Identify which cell holds the provided text, then report its [X, Y] central coordinate. 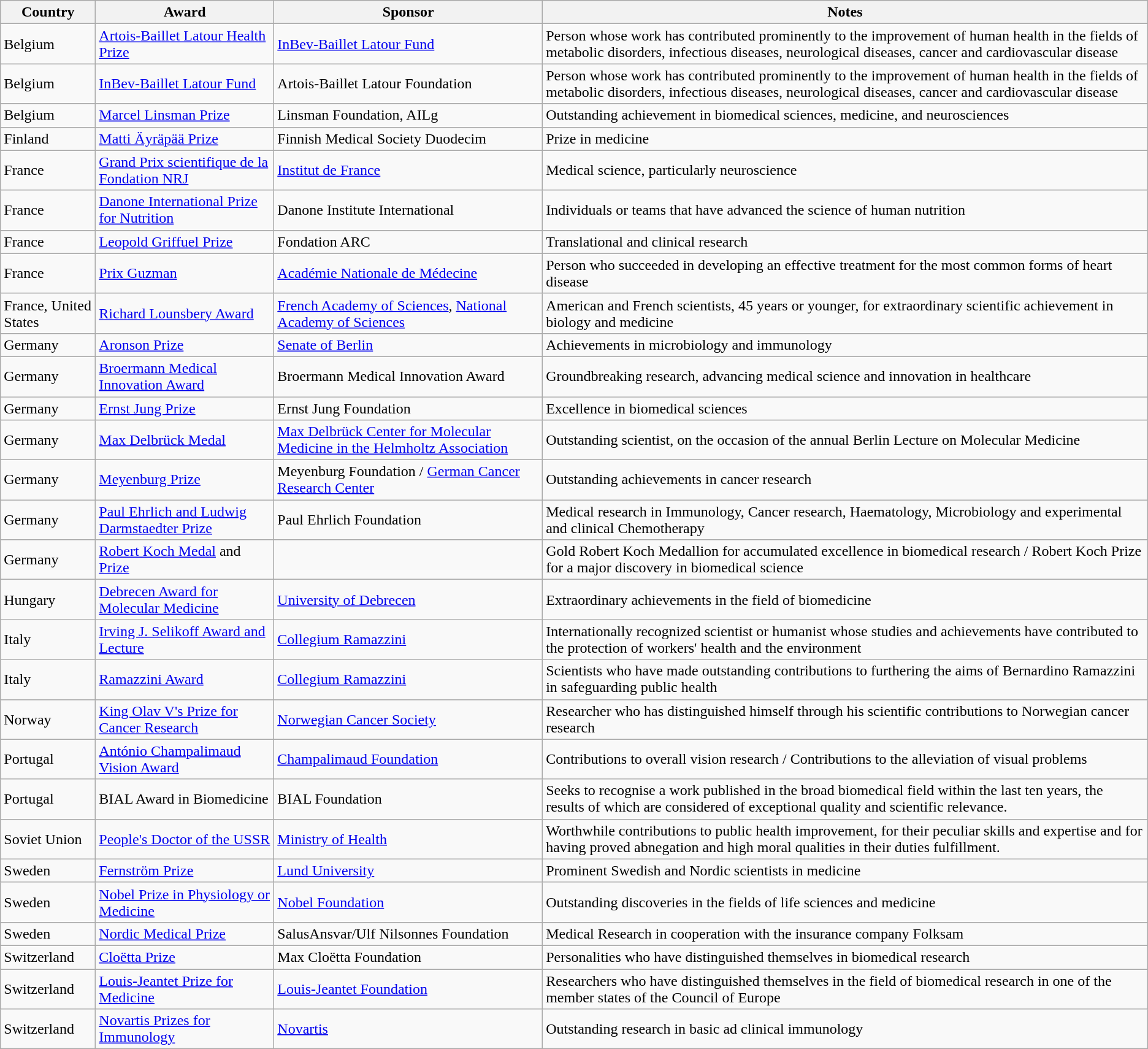
Prize in medicine [845, 139]
Outstanding achievement in biomedical sciences, medicine, and neurosciences [845, 115]
Louis-Jeantet Prize for Medicine [185, 989]
Hungary [48, 600]
Sponsor [408, 12]
Novartis Prizes for Immunology [185, 1029]
Award [185, 12]
Danone Institute International [408, 210]
Robert Koch Medal and Prize [185, 559]
Researcher who has distinguished himself through his scientific contributions to Norwegian cancer research [845, 719]
Personalities who have distinguished themselves in biomedical research [845, 957]
Scientists who have made outstanding contributions to furthering the aims of Bernardino Ramazzini in safeguarding public health [845, 680]
People's Doctor of the USSR [185, 839]
Translational and clinical research [845, 242]
University of Debrecen [408, 600]
American and French scientists, 45 years or younger, for extraordinary scientific achievement in biology and medicine [845, 313]
Danone International Prize for Nutrition [185, 210]
Finnish Medical Society Duodecim [408, 139]
SalusAnsvar/Ulf Nilsonnes Foundation [408, 934]
Outstanding achievements in cancer research [845, 480]
Artois-Baillet Latour Health Prize [185, 44]
Ernst Jung Prize [185, 408]
Norwegian Cancer Society [408, 719]
Linsman Foundation, AILg [408, 115]
Nobel Foundation [408, 902]
Groundbreaking research, advancing medical science and innovation in healthcare [845, 377]
Outstanding scientist, on the occasion of the annual Berlin Lecture on Molecular Medicine [845, 440]
Richard Lounsbery Award [185, 313]
Paul Ehrlich and Ludwig Darmstaedter Prize [185, 520]
France, United States [48, 313]
Meyenburg Prize [185, 480]
Novartis [408, 1029]
BIAL Award in Biomedicine [185, 799]
Institut de France [408, 171]
Matti Äyräpää Prize [185, 139]
Country [48, 12]
Gold Robert Koch Medallion for accumulated excellence in biomedical research / Robert Koch Prize for a major discovery in biomedical science [845, 559]
Achievements in microbiology and immunology [845, 345]
Fondation ARC [408, 242]
Medical science, particularly neuroscience [845, 171]
Max Cloëtta Foundation [408, 957]
Meyenburg Foundation / German Cancer Research Center [408, 480]
Lund University [408, 870]
Notes [845, 12]
Ramazzini Award [185, 680]
Nordic Medical Prize [185, 934]
King Olav V's Prize for Cancer Research [185, 719]
Ministry of Health [408, 839]
Soviet Union [48, 839]
Irving J. Selikoff Award and Lecture [185, 639]
Senate of Berlin [408, 345]
Extraordinary achievements in the field of biomedicine [845, 600]
Finland [48, 139]
Ernst Jung Foundation [408, 408]
Researchers who have distinguished themselves in the field of biomedical research in one of the member states of the Council of Europe [845, 989]
Paul Ehrlich Foundation [408, 520]
Norway [48, 719]
Nobel Prize in Physiology or Medicine [185, 902]
Cloëtta Prize [185, 957]
Medical research in Immunology, Cancer research, Haematology, Microbiology and experimental and clinical Chemotherapy [845, 520]
Fernström Prize [185, 870]
Marcel Linsman Prize [185, 115]
Contributions to overall vision research / Contributions to the alleviation of visual problems [845, 759]
Debrecen Award for Molecular Medicine [185, 600]
Leopold Griffuel Prize [185, 242]
Académie Nationale de Médecine [408, 274]
Individuals or teams that have advanced the science of human nutrition [845, 210]
Grand Prix scientifique de la Fondation NRJ [185, 171]
Prix Guzman [185, 274]
Outstanding discoveries in the fields of life sciences and medicine [845, 902]
António Champalimaud Vision Award [185, 759]
Outstanding research in basic ad clinical immunology [845, 1029]
Person who succeeded in developing an effective treatment for the most common forms of heart disease [845, 274]
BIAL Foundation [408, 799]
French Academy of Sciences, National Academy of Sciences [408, 313]
Aronson Prize [185, 345]
Medical Research in cooperation with the insurance company Folksam [845, 934]
Max Delbrück Medal [185, 440]
Max Delbrück Center for Molecular Medicine in the Helmholtz Association [408, 440]
Louis-Jeantet Foundation [408, 989]
Prominent Swedish and Nordic scientists in medicine [845, 870]
Champalimaud Foundation [408, 759]
Artois-Baillet Latour Foundation [408, 83]
Excellence in biomedical sciences [845, 408]
